Locate the cell with the specified text and output its (X, Y) center coordinate. 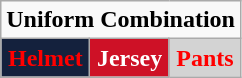
Jersey (130, 58)
Helmet (46, 58)
Pants (204, 58)
Uniform Combination (121, 20)
